Search for the cell housing the specified text and yield its [x, y] center coordinate. 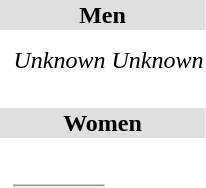
Men [102, 15]
Women [102, 123]
